Output the [x, y] coordinate of the center of the cell containing the given text.  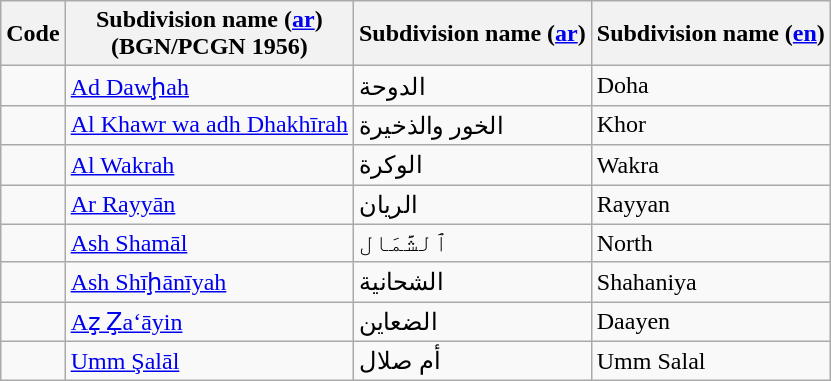
الدوحة [472, 86]
Code [33, 34]
Subdivision name (en) [710, 34]
ٱلشَّمَال [472, 243]
Daayen [710, 322]
Rayyan [710, 204]
Umm Salal [710, 361]
Al Wakrah [209, 165]
أم صلال [472, 361]
North [710, 243]
Ad Dawḩah [209, 86]
Subdivision name (ar) [472, 34]
Doha [710, 86]
Umm Şalāl [209, 361]
الضعاين [472, 322]
الخور والذخيرة [472, 125]
الشحانية [472, 282]
Ash Shamāl [209, 243]
Subdivision name (ar)(BGN/PCGN 1956) [209, 34]
الريان [472, 204]
Shahaniya [710, 282]
الوكرة [472, 165]
Az̧ Z̧a‘āyin [209, 322]
Ash Shīḩānīyah [209, 282]
Wakra [710, 165]
Ar Rayyān [209, 204]
Al Khawr wa adh Dhakhīrah [209, 125]
Khor [710, 125]
